For the text-containing cell, return its midpoint in [X, Y] coordinate format. 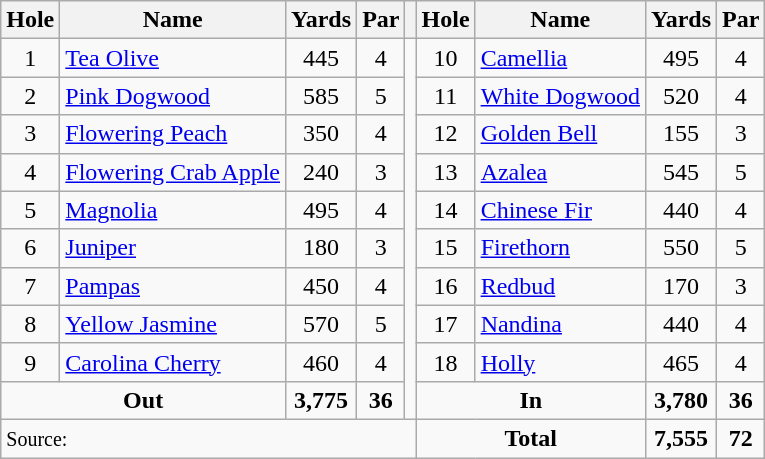
Source: [208, 438]
Juniper [173, 248]
Pampas [173, 286]
180 [322, 248]
13 [446, 172]
550 [680, 248]
Chinese Fir [560, 210]
445 [322, 58]
Azalea [560, 172]
15 [446, 248]
7,555 [680, 438]
240 [322, 172]
7 [30, 286]
Total [530, 438]
460 [322, 362]
Firethorn [560, 248]
10 [446, 58]
Magnolia [173, 210]
6 [30, 248]
16 [446, 286]
Pink Dogwood [173, 96]
170 [680, 286]
12 [446, 134]
1 [30, 58]
Carolina Cherry [173, 362]
Camellia [560, 58]
8 [30, 324]
Flowering Crab Apple [173, 172]
520 [680, 96]
Holly [560, 362]
Tea Olive [173, 58]
570 [322, 324]
White Dogwood [560, 96]
17 [446, 324]
Out [144, 400]
155 [680, 134]
9 [30, 362]
Redbud [560, 286]
545 [680, 172]
3,775 [322, 400]
14 [446, 210]
465 [680, 362]
Flowering Peach [173, 134]
In [530, 400]
2 [30, 96]
350 [322, 134]
18 [446, 362]
Golden Bell [560, 134]
585 [322, 96]
72 [741, 438]
Nandina [560, 324]
Yellow Jasmine [173, 324]
11 [446, 96]
3,780 [680, 400]
450 [322, 286]
